For the text-containing cell, return its midpoint in (x, y) coordinate format. 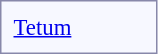
Tetum (42, 27)
